Return [X, Y] of the center of cell containing provided text 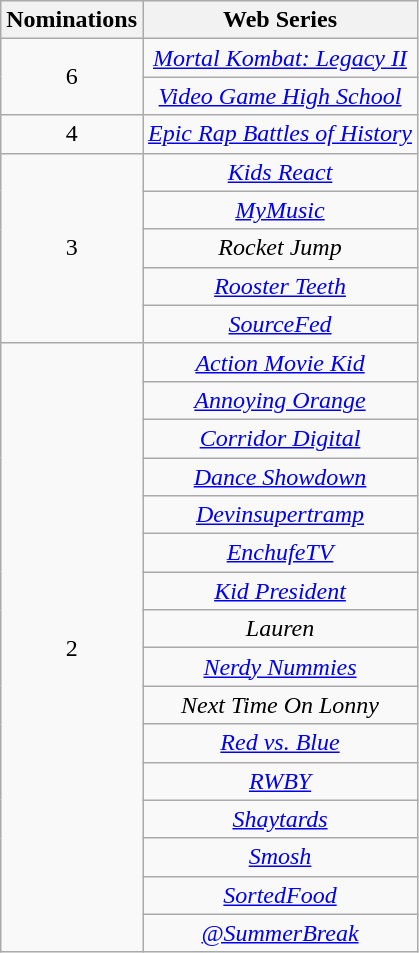
EnchufeTV [280, 553]
Next Time On Lonny [280, 705]
Nerdy Nummies [280, 667]
3 [72, 248]
Smosh [280, 857]
MyMusic [280, 210]
Kid President [280, 591]
Epic Rap Battles of History [280, 134]
Video Game High School [280, 96]
Dance Showdown [280, 477]
@SummerBreak [280, 933]
Web Series [280, 20]
Annoying Orange [280, 400]
Action Movie Kid [280, 362]
Lauren [280, 629]
RWBY [280, 781]
SortedFood [280, 895]
Kids React [280, 172]
Devinsupertramp [280, 515]
Mortal Kombat: Legacy II [280, 58]
Rooster Teeth [280, 286]
Corridor Digital [280, 438]
SourceFed [280, 324]
4 [72, 134]
Shaytards [280, 819]
6 [72, 77]
Nominations [72, 20]
2 [72, 648]
Rocket Jump [280, 248]
Red vs. Blue [280, 743]
